Find where the given text appears and provide that cell's center as [X, Y] coordinate. 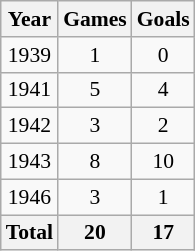
20 [95, 233]
2 [164, 126]
1939 [30, 55]
1942 [30, 126]
0 [164, 55]
8 [95, 162]
10 [164, 162]
Total [30, 233]
Games [95, 19]
1941 [30, 90]
4 [164, 90]
Year [30, 19]
5 [95, 90]
1943 [30, 162]
17 [164, 233]
Goals [164, 19]
1946 [30, 197]
